Return (X, Y) of the center of cell containing provided text 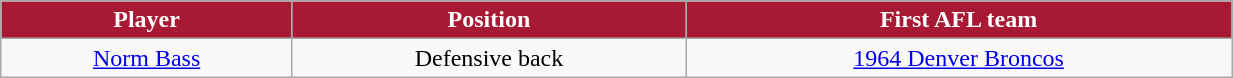
First AFL team (959, 20)
Defensive back (488, 58)
Norm Bass (147, 58)
Player (147, 20)
1964 Denver Broncos (959, 58)
Position (488, 20)
